Return (x, y) of the center of cell containing provided text 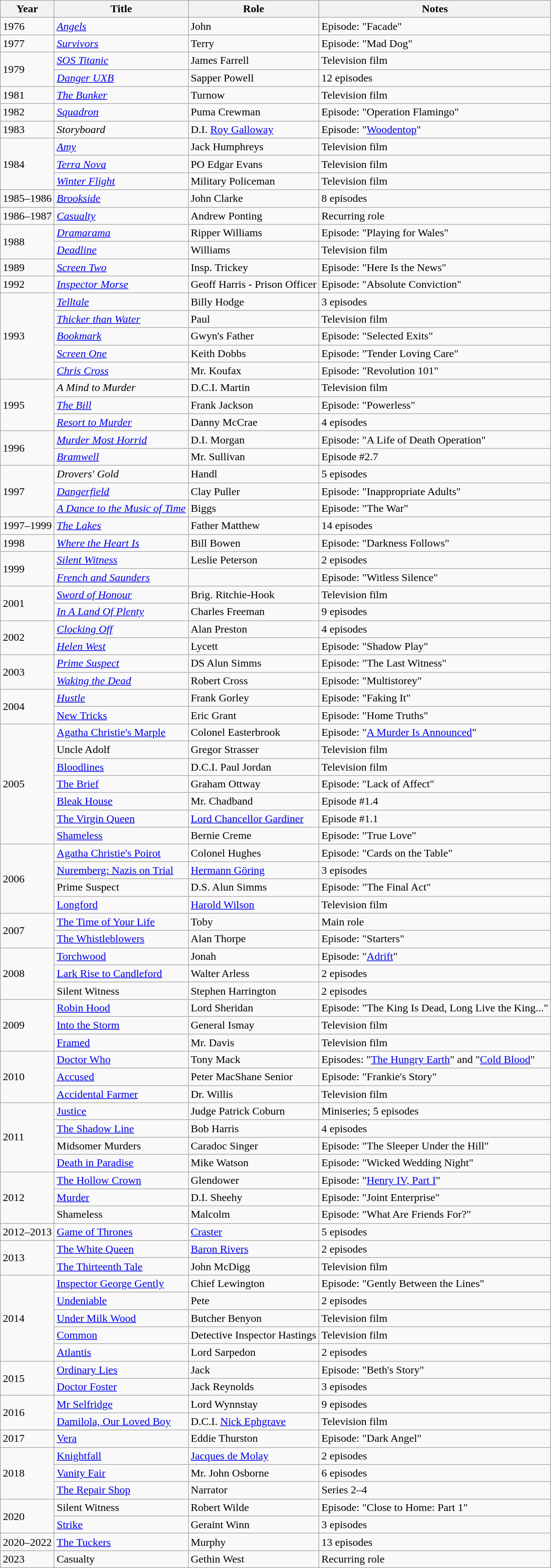
Toby (254, 922)
Episode: "Shadow Play" (435, 646)
Episode: "Cards on the Table" (435, 853)
Year (27, 9)
Common (121, 1335)
Glendower (254, 1180)
Justice (121, 1111)
D.I. Roy Galloway (254, 129)
Longford (121, 905)
Danny McCrae (254, 422)
2011 (27, 1137)
Telltale (121, 302)
Ripper Williams (254, 233)
Mr. Davis (254, 1042)
Strike (121, 1525)
Brig. Ritchie-Hook (254, 595)
Screen Two (121, 267)
Episode: "Adrift" (435, 956)
Episode: "Multistorey" (435, 681)
Knightfall (121, 1456)
Framed (121, 1042)
Episode: "Darkness Follows" (435, 543)
Terry (254, 43)
2007 (27, 930)
Lark Rise to Candleford (121, 973)
Episode: "Mad Dog" (435, 43)
Where the Heart Is (121, 543)
Robin Hood (121, 1008)
Jack (254, 1370)
1992 (27, 285)
Episode: "The King Is Dead, Long Live the King..." (435, 1008)
Murder (121, 1197)
1986–1987 (27, 216)
Episode: "Wicked Wedding Night" (435, 1163)
Agatha Christie's Poirot (121, 853)
Doctor Foster (121, 1387)
1996 (27, 448)
6 episodes (435, 1473)
Episodes: "The Hungry Earth" and "Cold Blood" (435, 1060)
Mike Watson (254, 1163)
Episode: "The War" (435, 509)
2015 (27, 1378)
The Whistleblowers (121, 939)
Screen One (121, 353)
1981 (27, 95)
Craster (254, 1232)
Puma Crewman (254, 112)
Paul (254, 319)
Damilola, Our Loved Boy (121, 1421)
Midsomer Murders (121, 1146)
Title (121, 9)
2012–2013 (27, 1232)
The Thirteenth Tale (121, 1266)
Leslie Peterson (254, 560)
2008 (27, 973)
Dangerfield (121, 491)
Colonel Hughes (254, 853)
Keith Dobbs (254, 353)
Malcolm (254, 1215)
Peter MacShane Senior (254, 1077)
The White Queen (121, 1249)
Series 2–4 (435, 1490)
Clocking Off (121, 629)
1998 (27, 543)
Dramarama (121, 233)
8 episodes (435, 198)
2003 (27, 672)
Gethin West (254, 1559)
Thicker than Water (121, 319)
Episode: "Dark Angel" (435, 1439)
Episode: "Revolution 101" (435, 371)
Jack Reynolds (254, 1387)
Winter Flight (121, 181)
Episode: "Tender Loving Care" (435, 353)
Nuremberg: Nazis on Trial (121, 870)
Atlantis (121, 1353)
Tony Mack (254, 1060)
Jonah (254, 956)
In A Land Of Plenty (121, 612)
Episode: "The Sleeper Under the Hill" (435, 1146)
Caradoc Singer (254, 1146)
Williams (254, 250)
Vanity Fair (121, 1473)
Uncle Adolf (121, 749)
D.S. Alun Simms (254, 887)
1982 (27, 112)
1989 (27, 267)
14 episodes (435, 526)
Biggs (254, 509)
Episode: "Facade" (435, 26)
Gregor Strasser (254, 749)
Waking the Dead (121, 681)
Eric Grant (254, 715)
John (254, 26)
Episode: "The Final Act" (435, 887)
John Clarke (254, 198)
The Shadow Line (121, 1129)
1997 (27, 491)
Murphy (254, 1542)
Geoff Harris - Prison Officer (254, 285)
Episode: "A Murder Is Announced" (435, 732)
Colonel Easterbrook (254, 732)
2023 (27, 1559)
2005 (27, 784)
The Repair Shop (121, 1490)
Terra Nova (121, 164)
Bleak House (121, 801)
1976 (27, 26)
A Mind to Murder (121, 388)
Charles Freeman (254, 612)
Episode: "Selected Exits" (435, 336)
General Ismay (254, 1025)
1977 (27, 43)
Survivors (121, 43)
Harold Wilson (254, 905)
Bill Bowen (254, 543)
SOS Titanic (121, 61)
Into the Storm (121, 1025)
Undeniable (121, 1301)
Episode: "Henry IV, Part I" (435, 1180)
Resort to Murder (121, 422)
Robert Cross (254, 681)
2012 (27, 1197)
Alan Preston (254, 629)
2006 (27, 879)
DS Alun Simms (254, 663)
1988 (27, 242)
Episode: "Gently Between the Lines" (435, 1283)
Lord Chancellor Gardiner (254, 819)
Squadron (121, 112)
1985–1986 (27, 198)
Episode: "A Life of Death Operation" (435, 439)
Amy (121, 147)
2020 (27, 1516)
Bob Harris (254, 1129)
Episode: "Woodentop" (435, 129)
Insp. Trickey (254, 267)
D.C.I. Paul Jordan (254, 767)
Episode: "Close to Home: Part 1" (435, 1507)
Accused (121, 1077)
Mr. John Osborne (254, 1473)
Episode: "Here Is the News" (435, 267)
Bernie Creme (254, 836)
2014 (27, 1318)
The Lakes (121, 526)
Deadline (121, 250)
Sapper Powell (254, 78)
Miniseries; 5 episodes (435, 1111)
Dr. Willis (254, 1094)
Episode #2.7 (435, 457)
Military Policeman (254, 181)
Danger UXB (121, 78)
Mr. Koufax (254, 371)
Detective Inspector Hastings (254, 1335)
Turnow (254, 95)
2020–2022 (27, 1542)
1979 (27, 69)
2001 (27, 603)
The Bill (121, 405)
Role (254, 9)
Vera (121, 1439)
2002 (27, 638)
Clay Puller (254, 491)
2016 (27, 1413)
2004 (27, 706)
Ordinary Lies (121, 1370)
Episode: "Witless Silence" (435, 577)
Episode #1.4 (435, 801)
Accidental Farmer (121, 1094)
The Virgin Queen (121, 819)
Narrator (254, 1490)
Billy Hodge (254, 302)
Storyboard (121, 129)
Andrew Ponting (254, 216)
Lord Sheridan (254, 1008)
Alan Thorpe (254, 939)
Bramwell (121, 457)
Jack Humphreys (254, 147)
D.C.I. Martin (254, 388)
Episode: "Home Truths" (435, 715)
French and Saunders (121, 577)
Episode: "Faking It" (435, 698)
PO Edgar Evans (254, 164)
1999 (27, 569)
The Hollow Crown (121, 1180)
Butcher Benyon (254, 1318)
Brookside (121, 198)
Torchwood (121, 956)
D.C.I. Nick Ephgrave (254, 1421)
Episode: "Absolute Conviction" (435, 285)
Inspector Morse (121, 285)
Main role (435, 922)
D.I. Morgan (254, 439)
1984 (27, 164)
Frank Jackson (254, 405)
Lord Sarpedon (254, 1353)
2010 (27, 1077)
Handl (254, 474)
1995 (27, 405)
Frank Gorley (254, 698)
Episode: "Frankie's Story" (435, 1077)
Episode: "True Love" (435, 836)
Episode: "Joint Enterprise" (435, 1197)
Stephen Harrington (254, 991)
The Brief (121, 784)
Sword of Honour (121, 595)
Episode: "Operation Flamingo" (435, 112)
D.I. Sheehy (254, 1197)
Death in Paradise (121, 1163)
Under Milk Wood (121, 1318)
James Farrell (254, 61)
2017 (27, 1439)
Inspector George Gently (121, 1283)
Eddie Thurston (254, 1439)
13 episodes (435, 1542)
Graham Ottway (254, 784)
Father Matthew (254, 526)
John McDigg (254, 1266)
Episode: "Starters" (435, 939)
Episode #1.1 (435, 819)
Robert Wilde (254, 1507)
Doctor Who (121, 1060)
The Bunker (121, 95)
Episode: "Powerless" (435, 405)
Pete (254, 1301)
Agatha Christie's Marple (121, 732)
Notes (435, 9)
2013 (27, 1258)
Hermann Göring (254, 870)
Mr Selfridge (121, 1404)
1993 (27, 336)
Episode: "Playing for Wales" (435, 233)
Game of Thrones (121, 1232)
Bloodlines (121, 767)
2009 (27, 1025)
Lord Wynnstay (254, 1404)
Chief Lewington (254, 1283)
Walter Arless (254, 973)
Angels (121, 26)
Murder Most Horrid (121, 439)
12 episodes (435, 78)
Mr. Chadband (254, 801)
2018 (27, 1473)
Chris Cross (121, 371)
Lycett (254, 646)
Episode: "Lack of Affect" (435, 784)
Geraint Winn (254, 1525)
The Tuckers (121, 1542)
Episode: "Inappropriate Adults" (435, 491)
Gwyn's Father (254, 336)
Judge Patrick Coburn (254, 1111)
Hustle (121, 698)
Episode: "The Last Witness" (435, 663)
1983 (27, 129)
Helen West (121, 646)
The Time of Your Life (121, 922)
Bookmark (121, 336)
Baron Rivers (254, 1249)
Jacques de Molay (254, 1456)
Mr. Sullivan (254, 457)
Episode: "What Are Friends For?" (435, 1215)
Episode: "Beth's Story" (435, 1370)
1997–1999 (27, 526)
A Dance to the Music of Time (121, 509)
Drovers' Gold (121, 474)
New Tricks (121, 715)
